Determine the [X, Y] coordinate at the center of the cell enclosing the given text.  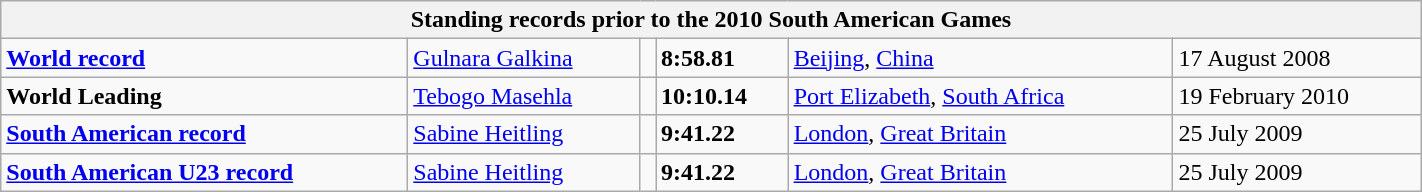
10:10.14 [722, 96]
Standing records prior to the 2010 South American Games [711, 20]
World record [204, 58]
19 February 2010 [1297, 96]
Tebogo Masehla [524, 96]
Gulnara Galkina [524, 58]
South American U23 record [204, 172]
Port Elizabeth, South Africa [980, 96]
Beijing, China [980, 58]
South American record [204, 134]
World Leading [204, 96]
17 August 2008 [1297, 58]
8:58.81 [722, 58]
